Extract the [X, Y] coordinate from the center of the cell holding the provided text.  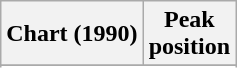
Chart (1990) [72, 34]
Peakposition [189, 34]
